Output the [x, y] coordinate of the center of the cell containing the given text.  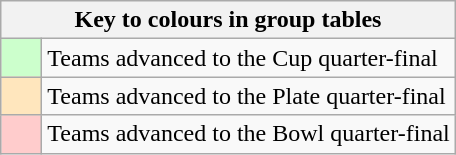
Teams advanced to the Cup quarter-final [248, 58]
Key to colours in group tables [228, 20]
Teams advanced to the Bowl quarter-final [248, 134]
Teams advanced to the Plate quarter-final [248, 96]
